Extract the [x, y] coordinate from the center of the cell holding the provided text.  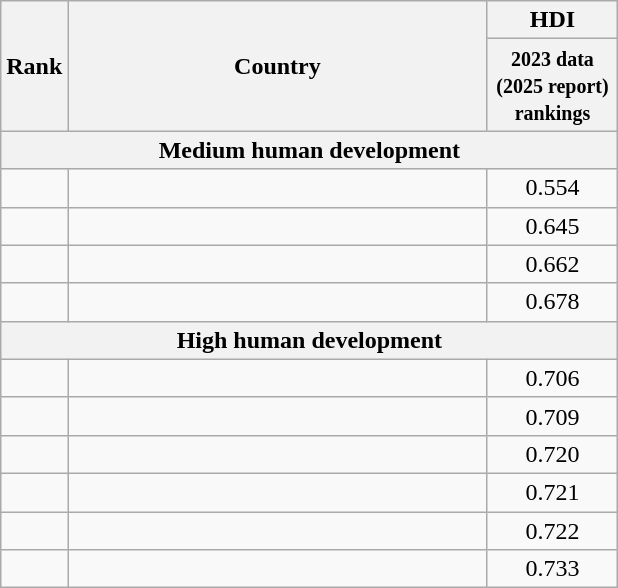
0.554 [552, 188]
0.720 [552, 454]
0.709 [552, 416]
High human development [310, 340]
0.722 [552, 531]
Medium human development [310, 150]
0.645 [552, 226]
0.706 [552, 378]
Rank [34, 66]
2023 data (2025 report) rankings [552, 85]
0.733 [552, 569]
Country [278, 66]
0.721 [552, 492]
0.678 [552, 302]
HDI [552, 20]
0.662 [552, 264]
